Locate the cell with the specified text and output its [X, Y] center coordinate. 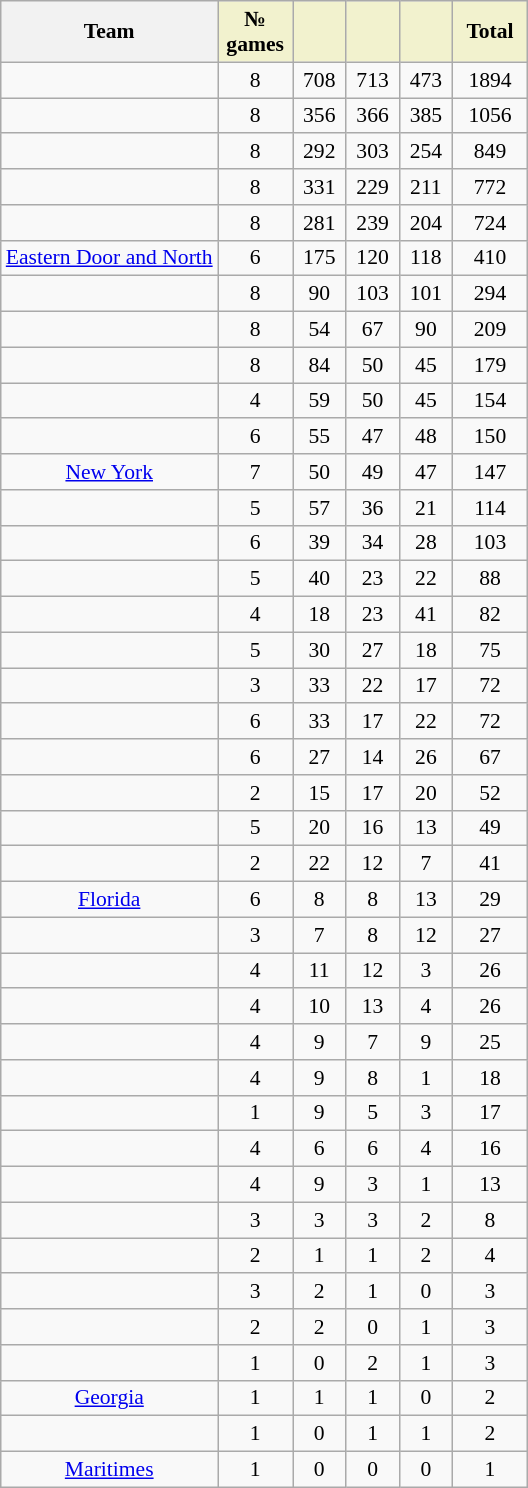
№ games [256, 32]
40 [320, 579]
1056 [490, 116]
154 [490, 400]
84 [320, 365]
849 [490, 151]
366 [372, 116]
Team [110, 32]
473 [426, 80]
54 [320, 329]
254 [426, 151]
10 [320, 1006]
179 [490, 365]
114 [490, 507]
75 [490, 650]
Total [490, 32]
55 [320, 436]
25 [490, 1042]
281 [320, 222]
147 [490, 472]
30 [320, 650]
356 [320, 116]
Eastern Door and North [110, 258]
14 [372, 757]
175 [320, 258]
15 [320, 792]
28 [426, 543]
34 [372, 543]
150 [490, 436]
101 [426, 294]
239 [372, 222]
Georgia [110, 1398]
772 [490, 187]
21 [426, 507]
118 [426, 258]
88 [490, 579]
120 [372, 258]
331 [320, 187]
410 [490, 258]
385 [426, 116]
713 [372, 80]
48 [426, 436]
39 [320, 543]
36 [372, 507]
708 [320, 80]
229 [372, 187]
82 [490, 614]
52 [490, 792]
211 [426, 187]
303 [372, 151]
292 [320, 151]
1894 [490, 80]
209 [490, 329]
11 [320, 970]
New York [110, 472]
29 [490, 899]
294 [490, 294]
204 [426, 222]
59 [320, 400]
Florida [110, 899]
57 [320, 507]
724 [490, 222]
Maritimes [110, 1469]
